Scan for the cell matching the given text and deliver its (x, y) coordinate at center. 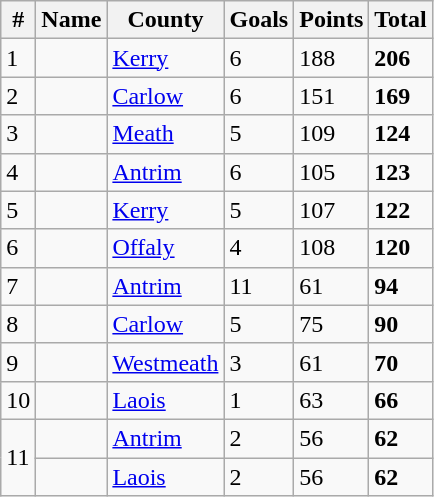
108 (332, 248)
90 (401, 324)
63 (332, 400)
120 (401, 248)
Offaly (166, 248)
107 (332, 210)
122 (401, 210)
Name (72, 20)
County (166, 20)
Points (332, 20)
109 (332, 134)
124 (401, 134)
169 (401, 96)
8 (18, 324)
70 (401, 362)
66 (401, 400)
7 (18, 286)
Meath (166, 134)
188 (332, 58)
Goals (259, 20)
Westmeath (166, 362)
105 (332, 172)
Total (401, 20)
206 (401, 58)
123 (401, 172)
75 (332, 324)
# (18, 20)
9 (18, 362)
151 (332, 96)
10 (18, 400)
94 (401, 286)
